Return (X, Y) of the center of cell containing provided text 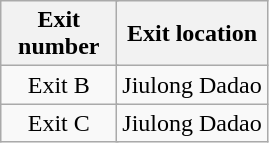
Exit number (59, 34)
Exit B (59, 85)
Exit location (192, 34)
Exit C (59, 123)
